For the text-containing cell, return its midpoint in [x, y] coordinate format. 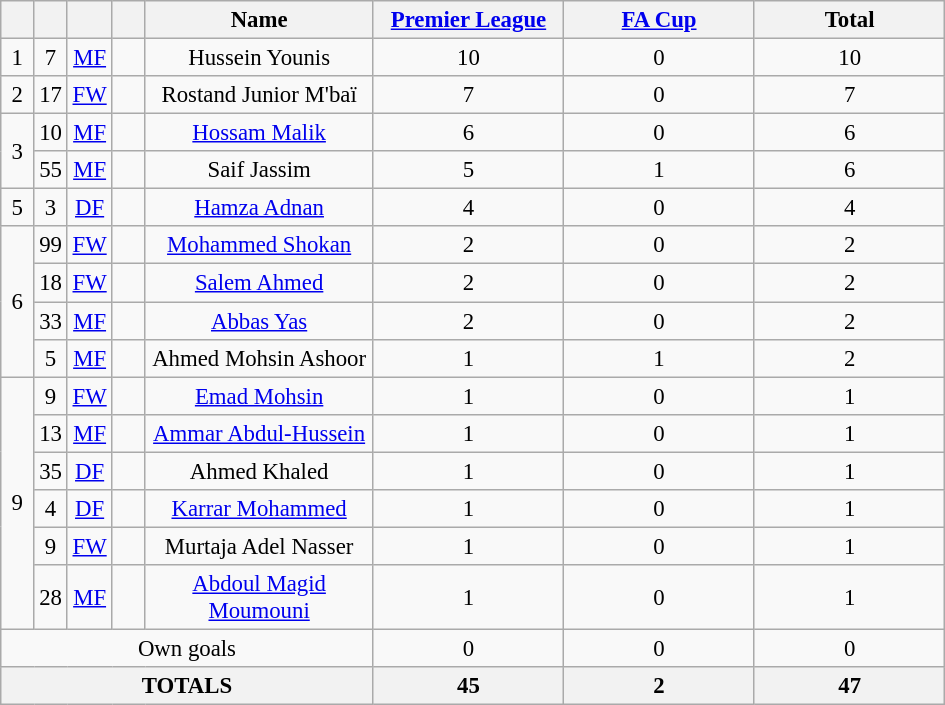
Ahmed Mohsin Ashoor [259, 358]
18 [50, 283]
55 [50, 170]
Mohammed Shokan [259, 245]
47 [850, 686]
Saif Jassim [259, 170]
Total [850, 20]
Abdoul Magid Moumouni [259, 598]
Own goals [187, 648]
Ammar Abdul-Hussein [259, 433]
Hamza Adnan [259, 208]
28 [50, 598]
35 [50, 471]
Premier League [468, 20]
FA Cup [660, 20]
99 [50, 245]
Murtaja Adel Nasser [259, 546]
Rostand Junior M'baï [259, 95]
Salem Ahmed [259, 283]
Hussein Younis [259, 58]
Karrar Mohammed [259, 509]
Abbas Yas [259, 321]
33 [50, 321]
17 [50, 95]
TOTALS [187, 686]
45 [468, 686]
Name [259, 20]
13 [50, 433]
Emad Mohsin [259, 396]
Ahmed Khaled [259, 471]
Hossam Malik [259, 133]
